Search for the cell housing the specified text and yield its (x, y) center coordinate. 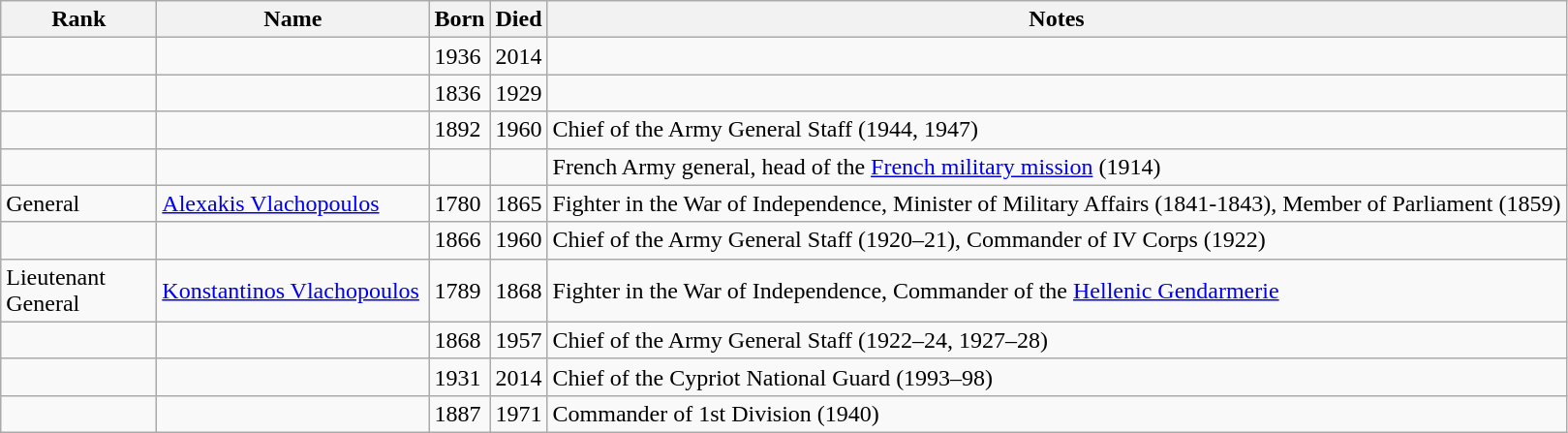
1957 (519, 340)
Chief of the Army General Staff (1922–24, 1927–28) (1057, 340)
Fighter in the War of Independence, Commander of the Hellenic Gendarmerie (1057, 291)
Konstantinos Vlachopoulos (292, 291)
1789 (459, 291)
Died (519, 19)
1929 (519, 93)
1836 (459, 93)
Chief of the Army General Staff (1944, 1947) (1057, 130)
Rank (79, 19)
1892 (459, 130)
General (79, 203)
1866 (459, 240)
Alexakis Vlachopoulos (292, 203)
Chief of the Army General Staff (1920–21), Commander of IV Corps (1922) (1057, 240)
Born (459, 19)
Notes (1057, 19)
1931 (459, 377)
1780 (459, 203)
Commander of 1st Division (1940) (1057, 414)
1971 (519, 414)
Name (292, 19)
1936 (459, 56)
Chief of the Cypriot National Guard (1993–98) (1057, 377)
Fighter in the War of Independence, Minister of Military Affairs (1841-1843), Member of Parliament (1859) (1057, 203)
1887 (459, 414)
French Army general, head of the French military mission (1914) (1057, 167)
1865 (519, 203)
Lieutenant General (79, 291)
